Pinpoint the cell where the given text exists, returning its [x, y] midpoint coordinate. 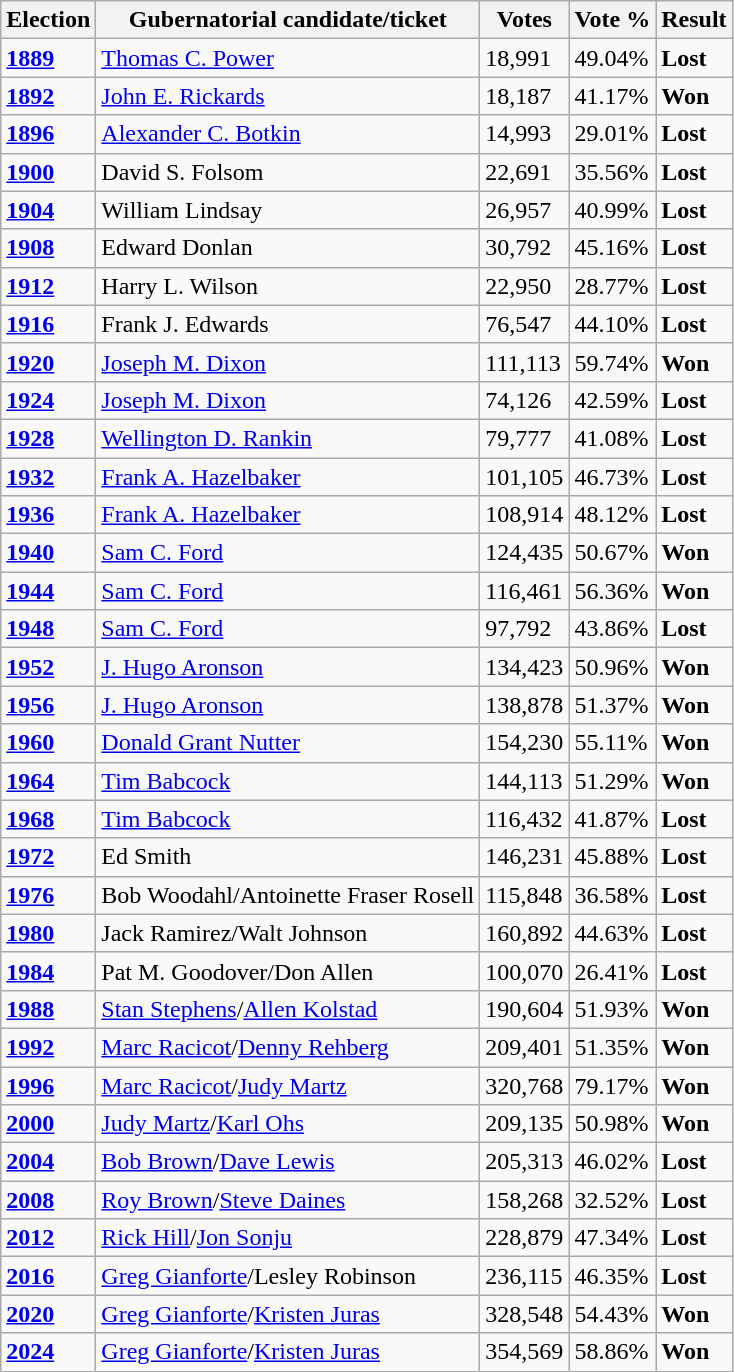
22,950 [524, 286]
1900 [48, 172]
138,878 [524, 705]
144,113 [524, 781]
2000 [48, 1124]
54.43% [612, 1314]
William Lindsay [288, 210]
51.35% [612, 1047]
46.35% [612, 1276]
97,792 [524, 629]
46.73% [612, 477]
115,848 [524, 895]
160,892 [524, 933]
1988 [48, 1009]
1916 [48, 324]
41.87% [612, 819]
1920 [48, 362]
Votes [524, 20]
1972 [48, 857]
1960 [48, 743]
1980 [48, 933]
46.02% [612, 1162]
124,435 [524, 553]
328,548 [524, 1314]
Harry L. Wilson [288, 286]
190,604 [524, 1009]
44.63% [612, 933]
1944 [48, 591]
209,401 [524, 1047]
236,115 [524, 1276]
146,231 [524, 857]
354,569 [524, 1352]
1948 [48, 629]
1952 [48, 667]
51.93% [612, 1009]
154,230 [524, 743]
1908 [48, 248]
50.96% [612, 667]
1889 [48, 58]
Donald Grant Nutter [288, 743]
1996 [48, 1085]
Wellington D. Rankin [288, 438]
116,461 [524, 591]
41.08% [612, 438]
26.41% [612, 971]
2016 [48, 1276]
1896 [48, 134]
28.77% [612, 286]
1936 [48, 515]
205,313 [524, 1162]
56.36% [612, 591]
58.86% [612, 1352]
Jack Ramirez/Walt Johnson [288, 933]
79.17% [612, 1085]
59.74% [612, 362]
Marc Racicot/Denny Rehberg [288, 1047]
1968 [48, 819]
1904 [48, 210]
1924 [48, 400]
22,691 [524, 172]
36.58% [612, 895]
Greg Gianforte/Lesley Robinson [288, 1276]
Vote % [612, 20]
Bob Woodahl/Antoinette Fraser Rosell [288, 895]
100,070 [524, 971]
42.59% [612, 400]
1964 [48, 781]
49.04% [612, 58]
76,547 [524, 324]
48.12% [612, 515]
320,768 [524, 1085]
14,993 [524, 134]
Election [48, 20]
Ed Smith [288, 857]
51.29% [612, 781]
47.34% [612, 1238]
David S. Folsom [288, 172]
35.56% [612, 172]
1892 [48, 96]
Roy Brown/Steve Daines [288, 1200]
1928 [48, 438]
40.99% [612, 210]
John E. Rickards [288, 96]
Bob Brown/Dave Lewis [288, 1162]
Result [694, 20]
74,126 [524, 400]
2004 [48, 1162]
30,792 [524, 248]
2024 [48, 1352]
2020 [48, 1314]
79,777 [524, 438]
1912 [48, 286]
Alexander C. Botkin [288, 134]
1984 [48, 971]
2012 [48, 1238]
1940 [48, 553]
50.98% [612, 1124]
50.67% [612, 553]
1992 [48, 1047]
2008 [48, 1200]
26,957 [524, 210]
29.01% [612, 134]
Thomas C. Power [288, 58]
45.16% [612, 248]
158,268 [524, 1200]
1976 [48, 895]
111,113 [524, 362]
1932 [48, 477]
101,105 [524, 477]
44.10% [612, 324]
1956 [48, 705]
Frank J. Edwards [288, 324]
45.88% [612, 857]
32.52% [612, 1200]
108,914 [524, 515]
55.11% [612, 743]
41.17% [612, 96]
43.86% [612, 629]
Stan Stephens/Allen Kolstad [288, 1009]
134,423 [524, 667]
Edward Donlan [288, 248]
Pat M. Goodover/Don Allen [288, 971]
116,432 [524, 819]
209,135 [524, 1124]
228,879 [524, 1238]
51.37% [612, 705]
Rick Hill/Jon Sonju [288, 1238]
Gubernatorial candidate/ticket [288, 20]
18,991 [524, 58]
18,187 [524, 96]
Judy Martz/Karl Ohs [288, 1124]
Marc Racicot/Judy Martz [288, 1085]
